Detect which cell encompasses the target text, then output its [x, y] center coordinate. 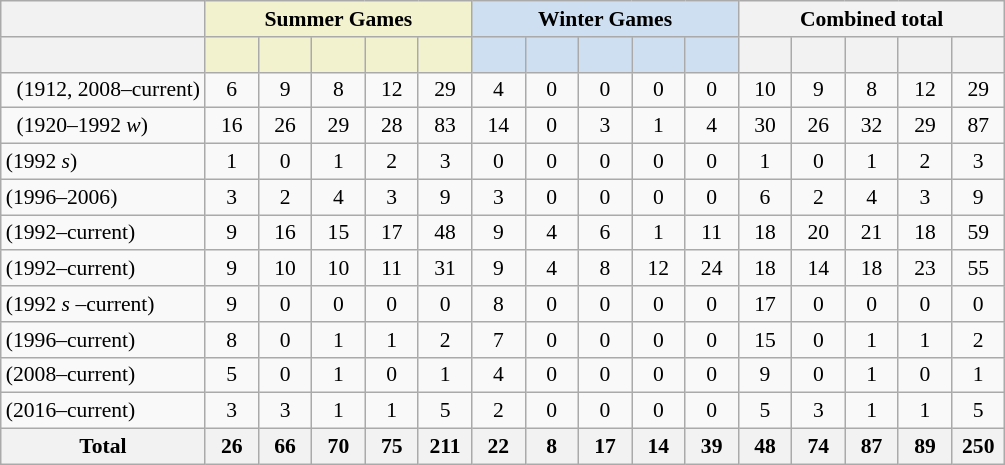
Winter Games [606, 19]
75 [392, 446]
39 [712, 446]
(1912, 2008–current) [103, 90]
32 [872, 126]
30 [764, 126]
Total [103, 446]
28 [392, 126]
250 [978, 446]
Summer Games [338, 19]
21 [872, 232]
(1996–2006) [103, 197]
(1996–current) [103, 339]
7 [498, 339]
20 [818, 232]
211 [444, 446]
24 [712, 268]
(1992 s –current) [103, 304]
23 [924, 268]
(2016–current) [103, 411]
89 [924, 446]
66 [284, 446]
22 [498, 446]
59 [978, 232]
(1992 s) [103, 161]
(1920–1992 w) [103, 126]
Combined total [872, 19]
70 [338, 446]
(2008–current) [103, 375]
83 [444, 126]
55 [978, 268]
74 [818, 446]
31 [444, 268]
